Detect which cell encompasses the target text, then output its (x, y) center coordinate. 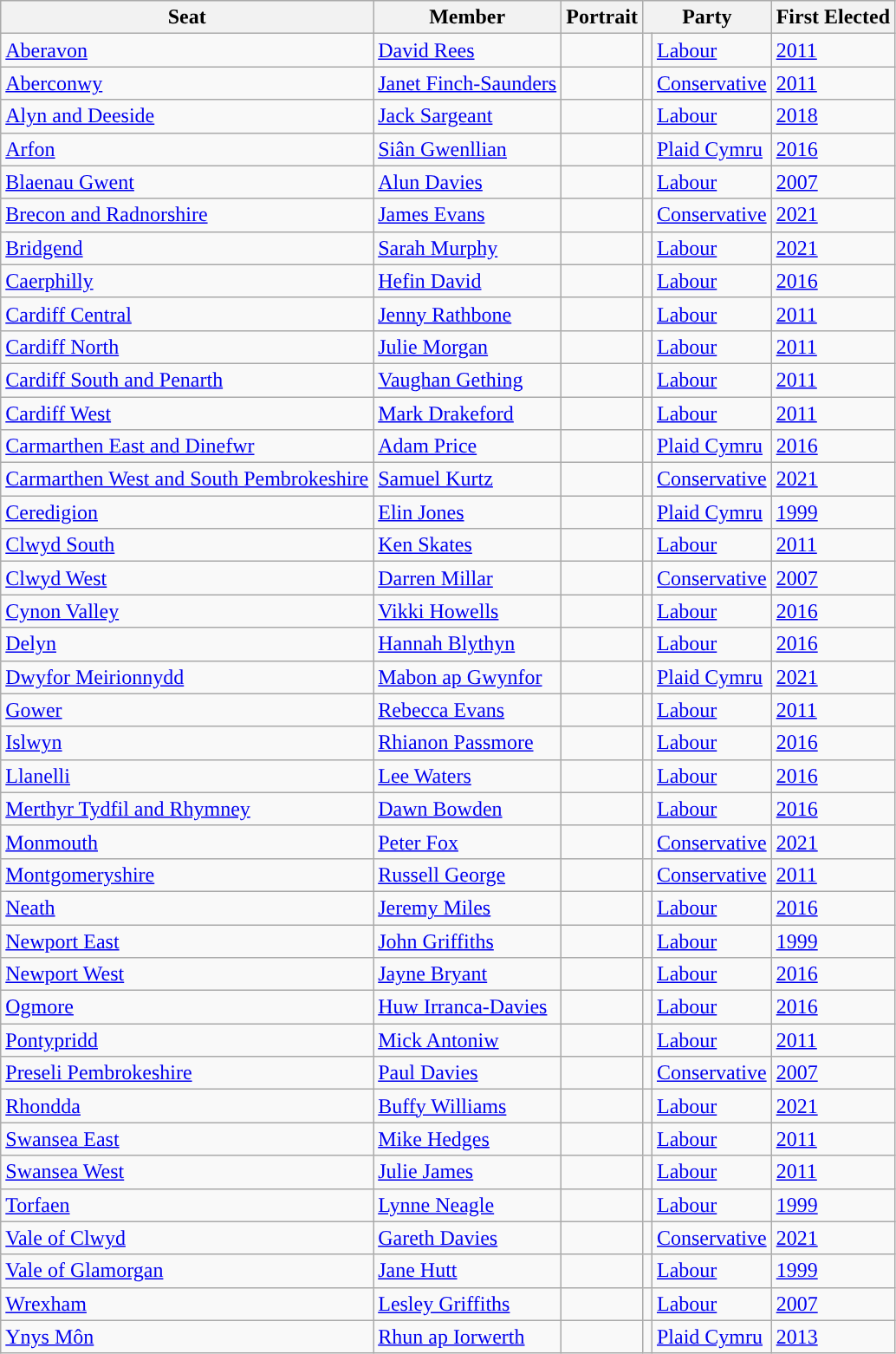
Bridgend (187, 248)
Aberavon (187, 50)
David Rees (468, 50)
Cardiff North (187, 347)
Alun Davies (468, 182)
Ken Skates (468, 545)
Llanelli (187, 776)
Lynne Neagle (468, 1205)
Mick Antoniw (468, 1040)
Hannah Blythyn (468, 644)
Portrait (602, 17)
Adam Price (468, 446)
Rhianon Passmore (468, 743)
Caerphilly (187, 281)
Clwyd South (187, 545)
Rhondda (187, 1106)
Mark Drakeford (468, 413)
Carmarthen East and Dinefwr (187, 446)
Julie Morgan (468, 347)
Pontypridd (187, 1040)
Carmarthen West and South Pembrokeshire (187, 479)
Julie James (468, 1172)
Cynon Valley (187, 611)
2018 (833, 116)
Jane Hutt (468, 1271)
Russell George (468, 875)
Darren Millar (468, 578)
Ceredigion (187, 512)
Cardiff Central (187, 314)
Samuel Kurtz (468, 479)
Hefin David (468, 281)
Peter Fox (468, 842)
Huw Irranca-Davies (468, 1007)
Neath (187, 908)
Rhun ap Iorwerth (468, 1337)
Rebecca Evans (468, 710)
Cardiff South and Penarth (187, 380)
Gareth Davies (468, 1238)
Lee Waters (468, 776)
Merthyr Tydfil and Rhymney (187, 809)
Newport West (187, 974)
Vaughan Gething (468, 380)
Seat (187, 17)
Islwyn (187, 743)
Arfon (187, 149)
Newport East (187, 941)
Elin Jones (468, 512)
Janet Finch-Saunders (468, 83)
Siân Gwenllian (468, 149)
Ynys Môn (187, 1337)
Sarah Murphy (468, 248)
Ogmore (187, 1007)
Dwyfor Meirionnydd (187, 677)
James Evans (468, 215)
Mike Hedges (468, 1139)
Preseli Pembrokeshire (187, 1073)
Swansea East (187, 1139)
Jeremy Miles (468, 908)
Brecon and Radnorshire (187, 215)
Member (468, 17)
Jayne Bryant (468, 974)
Vikki Howells (468, 611)
Party (707, 17)
Wrexham (187, 1304)
Paul Davies (468, 1073)
Jack Sargeant (468, 116)
Clwyd West (187, 578)
Dawn Bowden (468, 809)
Montgomeryshire (187, 875)
Torfaen (187, 1205)
Vale of Glamorgan (187, 1271)
Cardiff West (187, 413)
Gower (187, 710)
2013 (833, 1337)
Blaenau Gwent (187, 182)
Alyn and Deeside (187, 116)
Buffy Williams (468, 1106)
Monmouth (187, 842)
Swansea West (187, 1172)
Delyn (187, 644)
Vale of Clwyd (187, 1238)
Mabon ap Gwynfor (468, 677)
Lesley Griffiths (468, 1304)
John Griffiths (468, 941)
First Elected (833, 17)
Aberconwy (187, 83)
Jenny Rathbone (468, 314)
